Extract the (x, y) coordinate from the center of the cell holding the provided text.  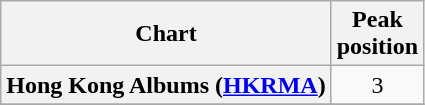
Peakposition (377, 34)
3 (377, 85)
Hong Kong Albums (HKRMA) (166, 85)
Chart (166, 34)
